Detect which cell encompasses the target text, then output its [x, y] center coordinate. 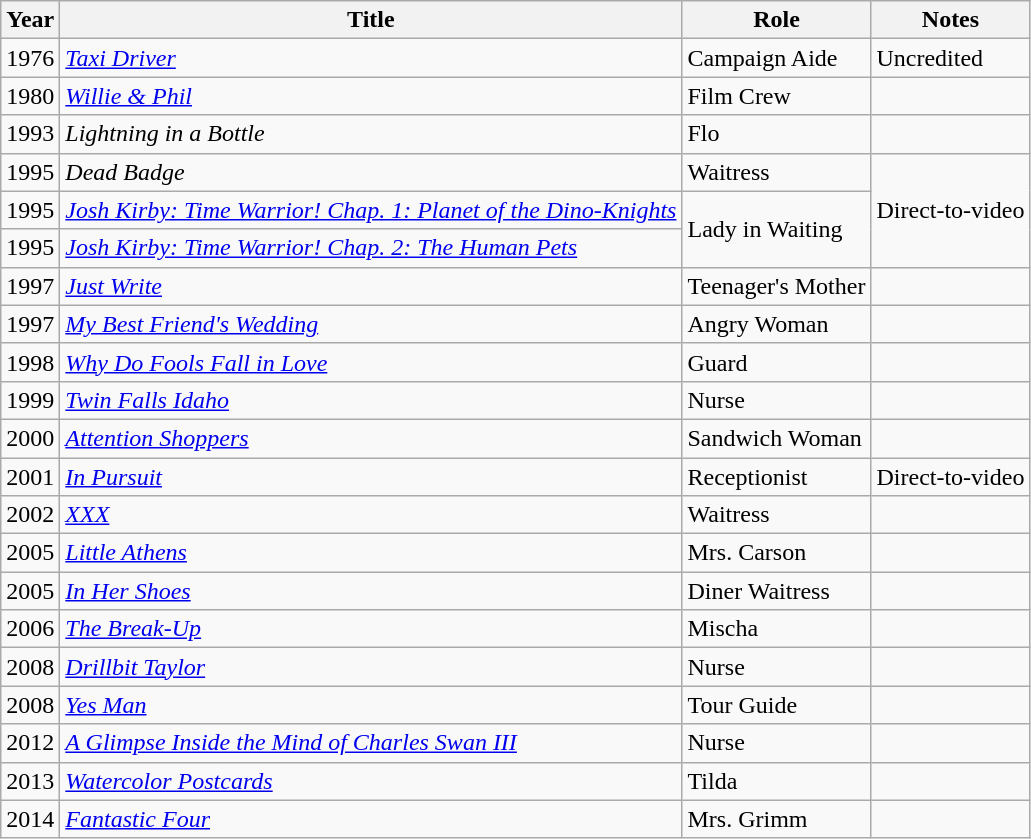
Fantastic Four [371, 819]
In Her Shoes [371, 591]
Mrs. Carson [776, 553]
Flo [776, 134]
Watercolor Postcards [371, 781]
2000 [30, 438]
My Best Friend's Wedding [371, 324]
Guard [776, 362]
2012 [30, 743]
2014 [30, 819]
Diner Waitress [776, 591]
Willie & Phil [371, 96]
Taxi Driver [371, 58]
Mrs. Grimm [776, 819]
Yes Man [371, 705]
Mischa [776, 629]
Angry Woman [776, 324]
The Break-Up [371, 629]
Attention Shoppers [371, 438]
Twin Falls Idaho [371, 400]
1993 [30, 134]
Josh Kirby: Time Warrior! Chap. 1: Planet of the Dino-Knights [371, 210]
Uncredited [950, 58]
Drillbit Taylor [371, 667]
A Glimpse Inside the Mind of Charles Swan III [371, 743]
Title [371, 20]
2006 [30, 629]
Film Crew [776, 96]
2002 [30, 515]
Teenager's Mother [776, 286]
Lady in Waiting [776, 229]
1998 [30, 362]
XXX [371, 515]
Notes [950, 20]
2001 [30, 477]
1976 [30, 58]
1999 [30, 400]
Receptionist [776, 477]
2013 [30, 781]
1980 [30, 96]
Tilda [776, 781]
Year [30, 20]
Dead Badge [371, 172]
Josh Kirby: Time Warrior! Chap. 2: The Human Pets [371, 248]
Sandwich Woman [776, 438]
Tour Guide [776, 705]
Lightning in a Bottle [371, 134]
Just Write [371, 286]
Little Athens [371, 553]
Role [776, 20]
Why Do Fools Fall in Love [371, 362]
In Pursuit [371, 477]
Campaign Aide [776, 58]
